Return the [x, y] coordinate for the center point of the cell that contains the specified text.  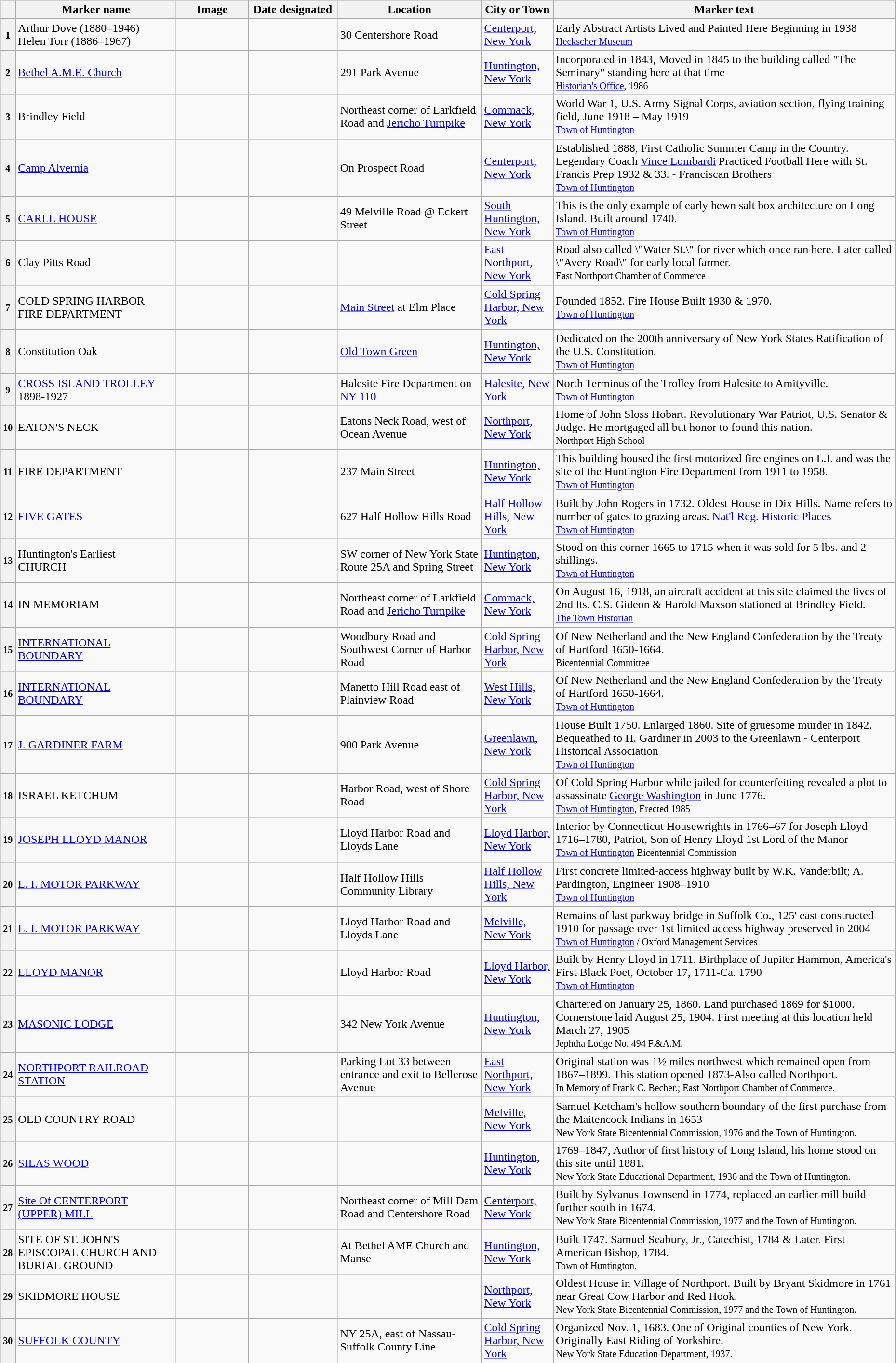
SKIDMORE HOUSE [96, 1296]
18 [8, 795]
Organized Nov. 1, 1683. One of Original counties of New York. Originally East Riding of Yorkshire.New York State Education Department, 1937. [724, 1341]
14 [8, 605]
23 [8, 1024]
Eatons Neck Road, west of Ocean Avenue [410, 427]
Of Cold Spring Harbor while jailed for counterfeiting revealed a plot to assassinate George Washington in June 1776.Town of Huntington, Erected 1985 [724, 795]
26 [8, 1163]
20 [8, 884]
Old Town Green [410, 351]
Main Street at Elm Place [410, 307]
Halesite, New York [518, 389]
24 [8, 1074]
5 [8, 218]
16 [8, 694]
J. GARDINER FARM [96, 744]
13 [8, 561]
Marker name [96, 10]
4 [8, 168]
City or Town [518, 10]
On Prospect Road [410, 168]
11 [8, 471]
6 [8, 263]
Road also called \"Water St.\" for river which once ran here. Later called \"Avery Road\" for early local farmer.East Northport Chamber of Commerce [724, 263]
ISRAEL KETCHUM [96, 795]
Huntington's EarliestCHURCH [96, 561]
LLOYD MANOR [96, 973]
Location [410, 10]
Lloyd Harbor Road [410, 973]
22 [8, 973]
29 [8, 1296]
627 Half Hollow Hills Road [410, 516]
OLD COUNTRY ROAD [96, 1119]
15 [8, 649]
7 [8, 307]
Harbor Road, west of Shore Road [410, 795]
28 [8, 1252]
900 Park Avenue [410, 744]
Of New Netherland and the New England Confederation by the Treaty of Hartford 1650-1664.Bicentennial Committee [724, 649]
At Bethel AME Church and Manse [410, 1252]
North Terminus of the Trolley from Halesite to Amityville. Town of Huntington [724, 389]
SUFFOLK COUNTY [96, 1341]
COLD SPRING HARBORFIRE DEPARTMENT [96, 307]
Early Abstract Artists Lived and Painted Here Beginning in 1938Heckscher Museum [724, 35]
FIVE GATES [96, 516]
Northeast corner of Mill Dam Road and Centershore Road [410, 1207]
Of New Netherland and the New England Confederation by the Treaty of Hartford 1650-1664.Town of Huntington [724, 694]
17 [8, 744]
JOSEPH LLOYD MANOR [96, 840]
Greenlawn, New York [518, 744]
Arthur Dove (1880–1946)Helen Torr (1886–1967) [96, 35]
Half Hollow Hills Community Library [410, 884]
Stood on this corner 1665 to 1715 when it was sold for 5 lbs. and 2 shillings.Town of Huntington [724, 561]
Founded 1852. Fire House Built 1930 & 1970.Town of Huntington [724, 307]
12 [8, 516]
Home of John Sloss Hobart. Revolutionary War Patriot, U.S. Senator & Judge. He mortgaged all but honor to found this nation.Northport High School [724, 427]
30 Centershore Road [410, 35]
Halesite Fire Department on NY 110 [410, 389]
Date designated [293, 10]
Bethel A.M.E. Church [96, 72]
2 [8, 72]
SILAS WOOD [96, 1163]
8 [8, 351]
237 Main Street [410, 471]
Woodbury Road and Southwest Corner of Harbor Road [410, 649]
CROSS ISLAND TROLLEY1898-1927 [96, 389]
SITE OF ST. JOHN'S EPISCOPAL CHURCH AND BURIAL GROUND [96, 1252]
Built by Henry Lloyd in 1711. Birthplace of Jupiter Hammon, America's First Black Poet, October 17, 1711-Ca. 1790Town of Huntington [724, 973]
Dedicated on the 200th anniversary of New York States Ratification of the U.S. Constitution.Town of Huntington [724, 351]
30 [8, 1341]
Camp Alvernia [96, 168]
Image [212, 10]
10 [8, 427]
NORTHPORT RAILROAD STATION [96, 1074]
27 [8, 1207]
NY 25A, east of Nassau-Suffolk County Line [410, 1341]
25 [8, 1119]
CARLL HOUSE [96, 218]
Site Of CENTERPORT (UPPER) MILL [96, 1207]
This building housed the first motorized fire engines on L.I. and was the site of the Huntington Fire Department from 1911 to 1958.Town of Huntington [724, 471]
3 [8, 117]
49 Melville Road @ Eckert Street [410, 218]
This is the only example of early hewn salt box architecture on Long Island. Built around 1740.Town of Huntington [724, 218]
342 New York Avenue [410, 1024]
19 [8, 840]
291 Park Avenue [410, 72]
World War 1, U.S. Army Signal Corps, aviation section, flying training field, June 1918 – May 1919Town of Huntington [724, 117]
South Huntington, New York [518, 218]
West Hills, New York [518, 694]
Incorporated in 1843, Moved in 1845 to the building called "The Seminary" standing here at that timeHistorian's Office, 1986 [724, 72]
MASONIC LODGE [96, 1024]
Manetto Hill Road east of Plainview Road [410, 694]
SW corner of New York State Route 25A and Spring Street [410, 561]
1 [8, 35]
Marker text [724, 10]
First concrete limited-access highway built by W.K. Vanderbilt; A. Pardington, Engineer 1908–1910Town of Huntington [724, 884]
Parking Lot 33 between entrance and exit to Bellerose Avenue [410, 1074]
EATON'S NECK [96, 427]
9 [8, 389]
Constitution Oak [96, 351]
21 [8, 928]
Clay Pitts Road [96, 263]
Brindley Field [96, 117]
Built 1747. Samuel Seabury, Jr., Catechist, 1784 & Later. First American Bishop, 1784.Town of Huntington. [724, 1252]
FIRE DEPARTMENT [96, 471]
IN MEMORIAM [96, 605]
